Extract the [x, y] coordinate from the center of the cell holding the provided text.  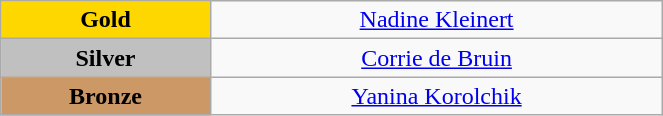
Nadine Kleinert [436, 20]
Bronze [106, 96]
Gold [106, 20]
Yanina Korolchik [436, 96]
Silver [106, 58]
Corrie de Bruin [436, 58]
